Find where the given text appears and provide that cell's center as [X, Y] coordinate. 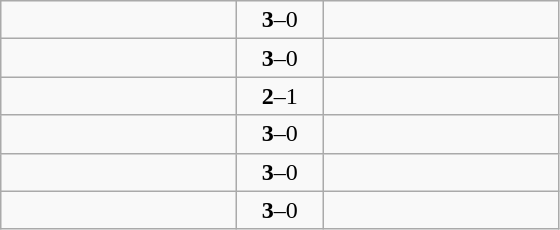
2–1 [280, 96]
